Output the (x, y) coordinate of the center of the cell containing the given text.  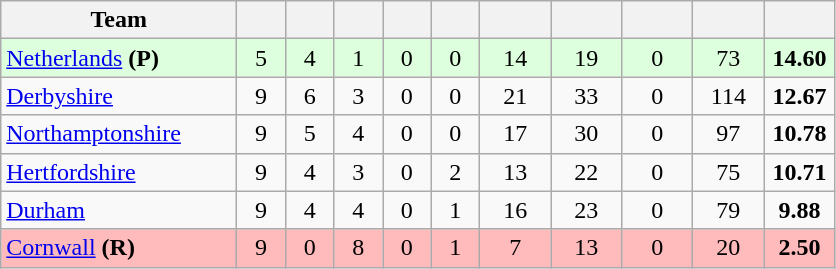
12.67 (800, 96)
14.60 (800, 58)
Cornwall (R) (119, 248)
Hertfordshire (119, 172)
Durham (119, 210)
Derbyshire (119, 96)
21 (516, 96)
Northamptonshire (119, 134)
Team (119, 20)
2.50 (800, 248)
75 (728, 172)
20 (728, 248)
23 (586, 210)
16 (516, 210)
10.78 (800, 134)
2 (456, 172)
19 (586, 58)
22 (586, 172)
7 (516, 248)
97 (728, 134)
8 (358, 248)
30 (586, 134)
Netherlands (P) (119, 58)
114 (728, 96)
10.71 (800, 172)
14 (516, 58)
9.88 (800, 210)
6 (310, 96)
17 (516, 134)
79 (728, 210)
33 (586, 96)
73 (728, 58)
